Return the (X, Y) coordinate for the center point of the cell that contains the specified text.  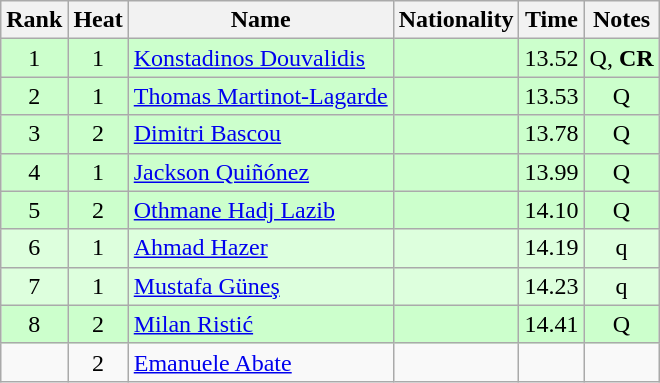
Q, CR (622, 58)
14.23 (552, 286)
14.41 (552, 324)
8 (34, 324)
Notes (622, 20)
4 (34, 172)
13.99 (552, 172)
13.53 (552, 96)
Time (552, 20)
Nationality (456, 20)
13.78 (552, 134)
3 (34, 134)
13.52 (552, 58)
Othmane Hadj Lazib (260, 210)
Name (260, 20)
6 (34, 248)
Mustafa Güneş (260, 286)
Thomas Martinot-Lagarde (260, 96)
14.10 (552, 210)
Emanuele Abate (260, 362)
Milan Ristić (260, 324)
Rank (34, 20)
7 (34, 286)
Konstadinos Douvalidis (260, 58)
Ahmad Hazer (260, 248)
Dimitri Bascou (260, 134)
5 (34, 210)
Jackson Quiñónez (260, 172)
Heat (98, 20)
14.19 (552, 248)
